Scan for the cell matching the given text and deliver its (X, Y) coordinate at center. 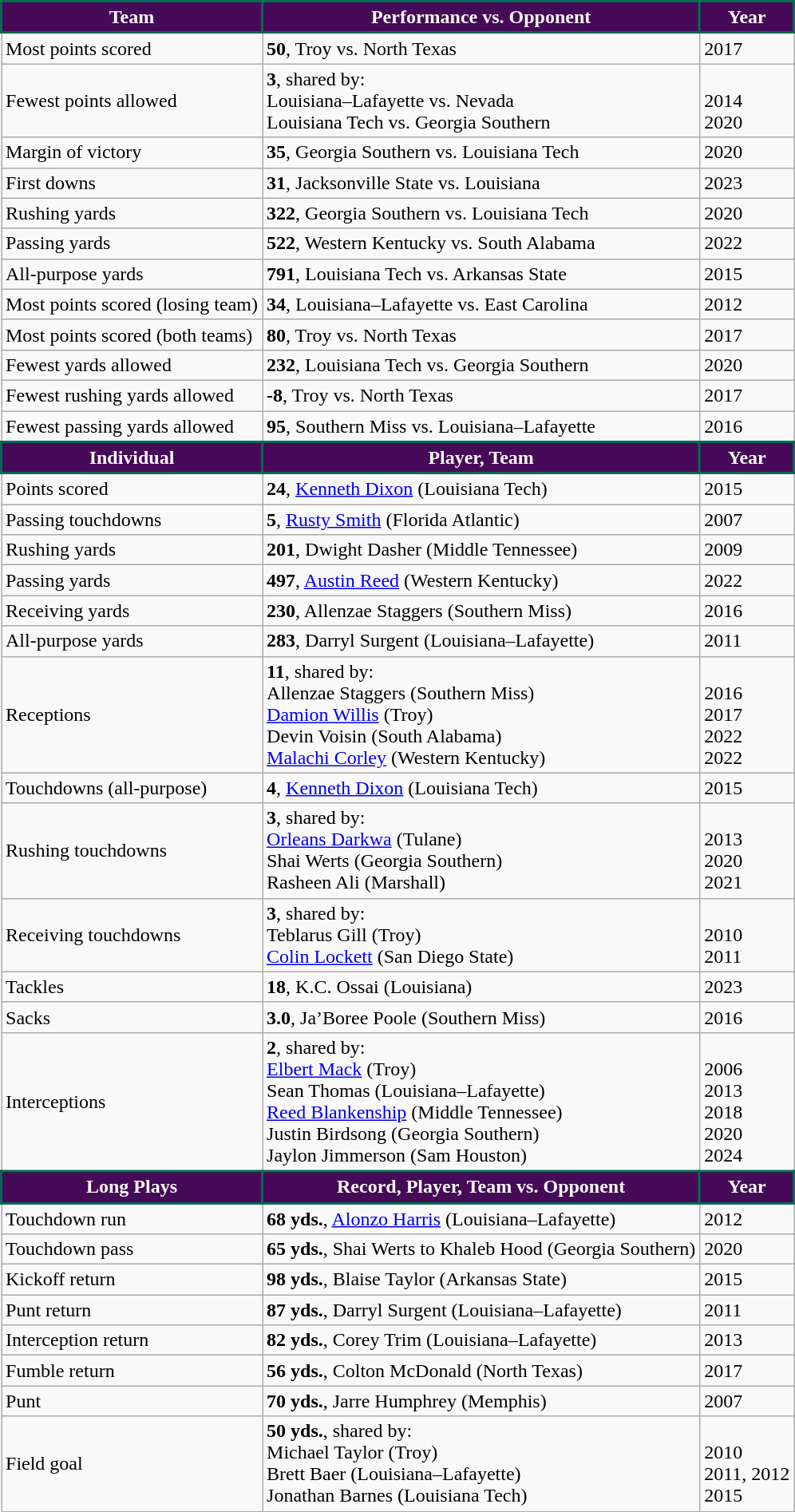
68 yds., Alonzo Harris (Louisiana–Lafayette) (481, 1218)
Rushing touchdowns (132, 851)
31, Jacksonville State vs. Louisiana (481, 183)
Receptions (132, 714)
2016201720222022 (747, 714)
20142020 (747, 101)
56 yds., Colton McDonald (North Texas) (481, 1371)
70 yds., Jarre Humphrey (Memphis) (481, 1401)
Touchdowns (all-purpose) (132, 788)
Receiving touchdowns (132, 935)
Punt (132, 1401)
50, Troy vs. North Texas (481, 48)
Kickoff return (132, 1280)
Touchdown pass (132, 1249)
230, Allenzae Staggers (Southern Miss) (481, 611)
Points scored (132, 489)
232, Louisiana Tech vs. Georgia Southern (481, 365)
791, Louisiana Tech vs. Arkansas State (481, 274)
Fewest yards allowed (132, 365)
50 yds., shared by:Michael Taylor (Troy)Brett Baer (Louisiana–Lafayette)Jonathan Barnes (Louisiana Tech) (481, 1464)
11, shared by:Allenzae Staggers (Southern Miss)Damion Willis (Troy)Devin Voisin (South Alabama)Malachi Corley (Western Kentucky) (481, 714)
Fewest rushing yards allowed (132, 395)
Interceptions (132, 1102)
Tackles (132, 987)
-8, Troy vs. North Texas (481, 395)
Most points scored (132, 48)
283, Darryl Surgent (Louisiana–Lafayette) (481, 641)
497, Austin Reed (Western Kentucky) (481, 580)
24, Kenneth Dixon (Louisiana Tech) (481, 489)
20102011 (747, 935)
2009 (747, 550)
Most points scored (losing team) (132, 304)
Team (132, 18)
4, Kenneth Dixon (Louisiana Tech) (481, 788)
201320202021 (747, 851)
65 yds., Shai Werts to Khaleb Hood (Georgia Southern) (481, 1249)
Player, Team (481, 457)
3, shared by:Teblarus Gill (Troy)Colin Lockett (San Diego State) (481, 935)
522, Western Kentucky vs. South Alabama (481, 243)
20102011, 20122015 (747, 1464)
3, shared by:Orleans Darkwa (Tulane)Shai Werts (Georgia Southern)Rasheen Ali (Marshall) (481, 851)
20062013201820202024 (747, 1102)
Fewest passing yards allowed (132, 426)
95, Southern Miss vs. Louisiana–Lafayette (481, 426)
Individual (132, 457)
Touchdown run (132, 1218)
2013 (747, 1340)
201, Dwight Dasher (Middle Tennessee) (481, 550)
82 yds., Corey Trim (Louisiana–Lafayette) (481, 1340)
35, Georgia Southern vs. Louisiana Tech (481, 152)
Fumble return (132, 1371)
Field goal (132, 1464)
322, Georgia Southern vs. Louisiana Tech (481, 213)
98 yds., Blaise Taylor (Arkansas State) (481, 1280)
Fewest points allowed (132, 101)
Passing touchdowns (132, 520)
First downs (132, 183)
Margin of victory (132, 152)
Punt return (132, 1310)
Interception return (132, 1340)
34, Louisiana–Lafayette vs. East Carolina (481, 304)
Sacks (132, 1017)
87 yds., Darryl Surgent (Louisiana–Lafayette) (481, 1310)
Most points scored (both teams) (132, 334)
Performance vs. Opponent (481, 18)
Record, Player, Team vs. Opponent (481, 1187)
3.0, Ja’Boree Poole (Southern Miss) (481, 1017)
18, K.C. Ossai (Louisiana) (481, 987)
5, Rusty Smith (Florida Atlantic) (481, 520)
80, Troy vs. North Texas (481, 334)
3, shared by:Louisiana–Lafayette vs. NevadaLouisiana Tech vs. Georgia Southern (481, 101)
Receiving yards (132, 611)
Long Plays (132, 1187)
